Scan for the cell matching the given text and deliver its [X, Y] coordinate at center. 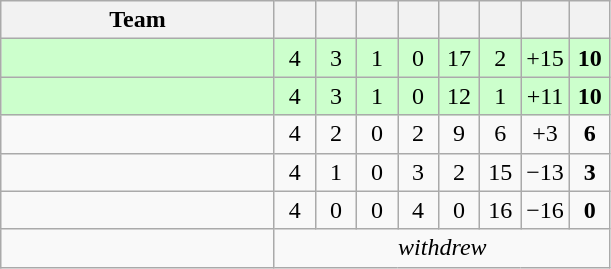
16 [500, 210]
9 [460, 134]
17 [460, 58]
withdrew [442, 248]
−13 [546, 172]
+3 [546, 134]
Team [138, 20]
+15 [546, 58]
+11 [546, 96]
12 [460, 96]
−16 [546, 210]
15 [500, 172]
